Provide the [x, y] coordinate of the cell's center where the given text is located.  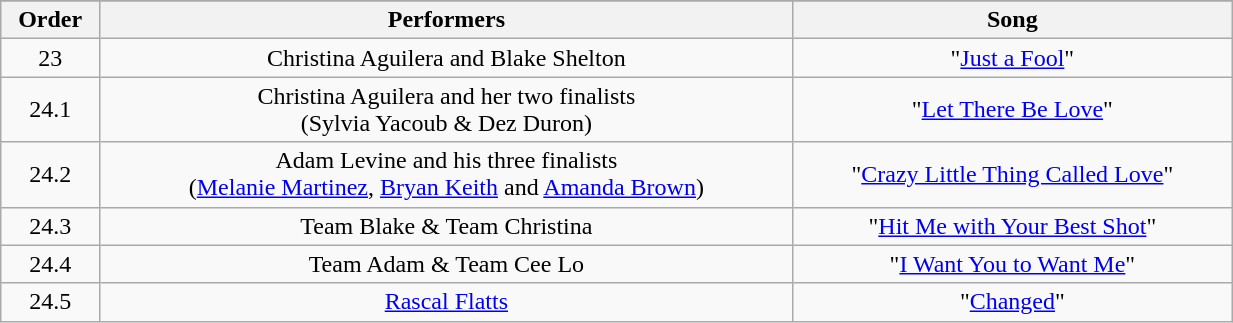
"I Want You to Want Me" [1012, 264]
"Let There Be Love" [1012, 110]
Team Blake & Team Christina [446, 226]
"Crazy Little Thing Called Love" [1012, 174]
24.1 [50, 110]
Adam Levine and his three finalists(Melanie Martinez, Bryan Keith and Amanda Brown) [446, 174]
Christina Aguilera and her two finalists(Sylvia Yacoub & Dez Duron) [446, 110]
23 [50, 58]
Song [1012, 20]
Rascal Flatts [446, 302]
24.5 [50, 302]
Performers [446, 20]
Christina Aguilera and Blake Shelton [446, 58]
"Changed" [1012, 302]
24.2 [50, 174]
24.3 [50, 226]
"Hit Me with Your Best Shot" [1012, 226]
24.4 [50, 264]
"Just a Fool" [1012, 58]
Order [50, 20]
Team Adam & Team Cee Lo [446, 264]
